Return (X, Y) of the center of cell containing provided text 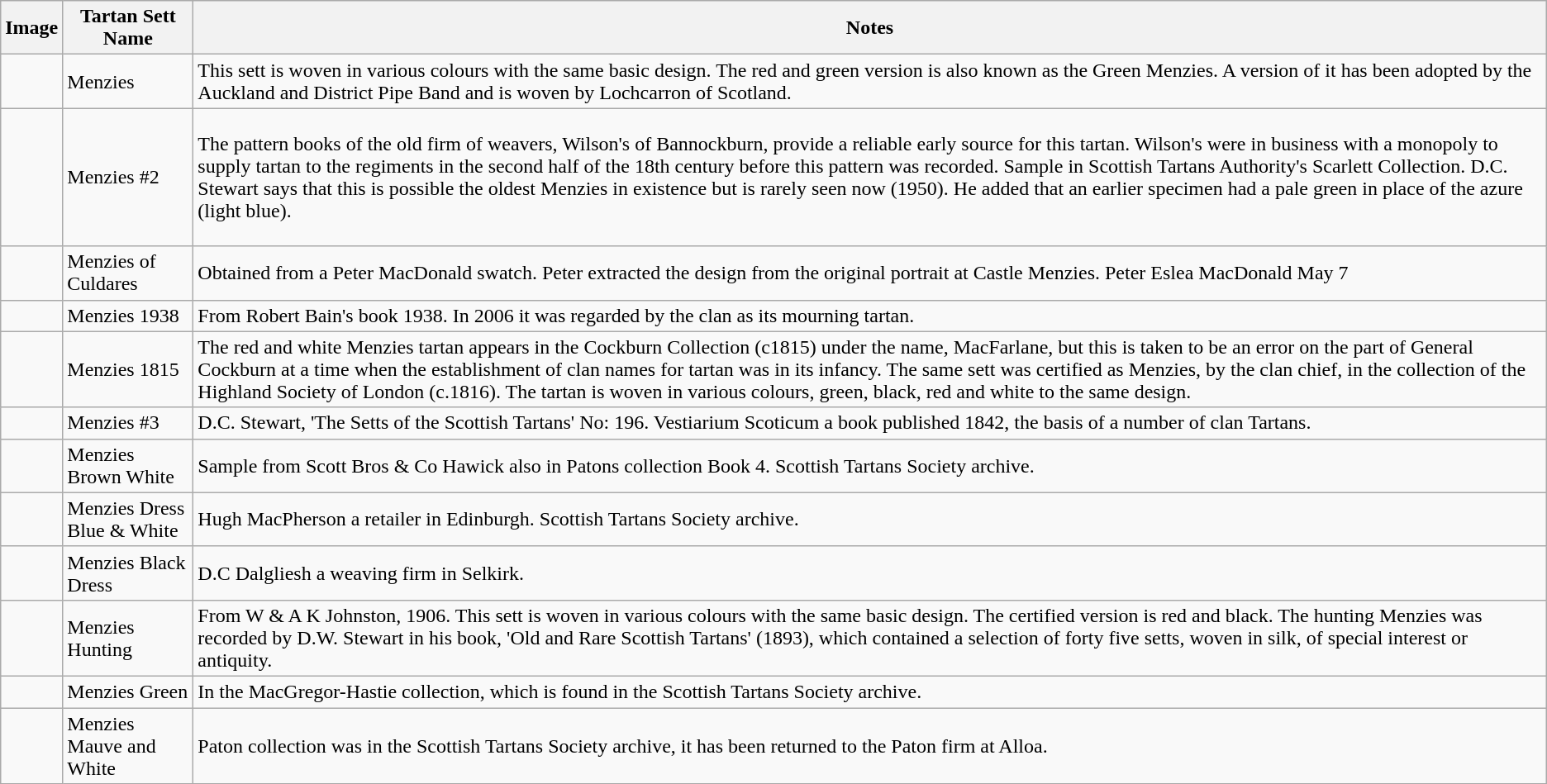
Menzies Brown White (128, 466)
Menzies Hunting (128, 638)
Obtained from a Peter MacDonald swatch. Peter extracted the design from the original portrait at Castle Menzies. Peter Eslea MacDonald May 7 (869, 273)
Menzies Black Dress (128, 573)
Notes (869, 28)
D.C Dalgliesh a weaving firm in Selkirk. (869, 573)
Menzies Dress Blue & White (128, 519)
Sample from Scott Bros & Co Hawick also in Patons collection Book 4. Scottish Tartans Society archive. (869, 466)
Tartan Sett Name (128, 28)
Paton collection was in the Scottish Tartans Society archive, it has been returned to the Paton firm at Alloa. (869, 745)
Menzies 1815 (128, 369)
Menzies 1938 (128, 316)
Menzies Mauve and White (128, 745)
D.C. Stewart, 'The Setts of the Scottish Tartans' No: 196. Vestiarium Scoticum a book published 1842, the basis of a number of clan Tartans. (869, 423)
Image (31, 28)
Menzies of Culdares (128, 273)
Menzies (128, 81)
From Robert Bain's book 1938. In 2006 it was regarded by the clan as its mourning tartan. (869, 316)
Menzies Green (128, 691)
Menzies #3 (128, 423)
Hugh MacPherson a retailer in Edinburgh. Scottish Tartans Society archive. (869, 519)
Menzies #2 (128, 177)
In the MacGregor-Hastie collection, which is found in the Scottish Tartans Society archive. (869, 691)
